Find where the given text appears and provide that cell's center as [X, Y] coordinate. 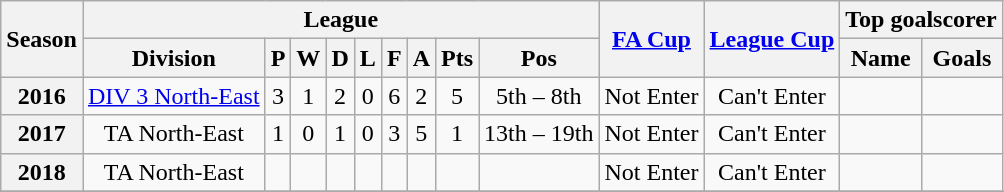
2018 [42, 172]
D [340, 58]
League Cup [772, 39]
Goals [962, 58]
Top goalscorer [921, 20]
A [421, 58]
13th – 19th [539, 134]
Name [881, 58]
2016 [42, 96]
W [308, 58]
Division [174, 58]
Pts [458, 58]
5th – 8th [539, 96]
DIV 3 North-East [174, 96]
2017 [42, 134]
Pos [539, 58]
League [340, 20]
6 [394, 96]
FA Cup [652, 39]
F [394, 58]
P [278, 58]
L [368, 58]
Season [42, 39]
